Find where the given text appears and provide that cell's center as (x, y) coordinate. 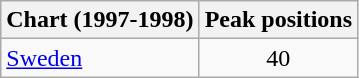
40 (278, 58)
Peak positions (278, 20)
Chart (1997-1998) (100, 20)
Sweden (100, 58)
